Search for the cell housing the specified text and yield its [x, y] center coordinate. 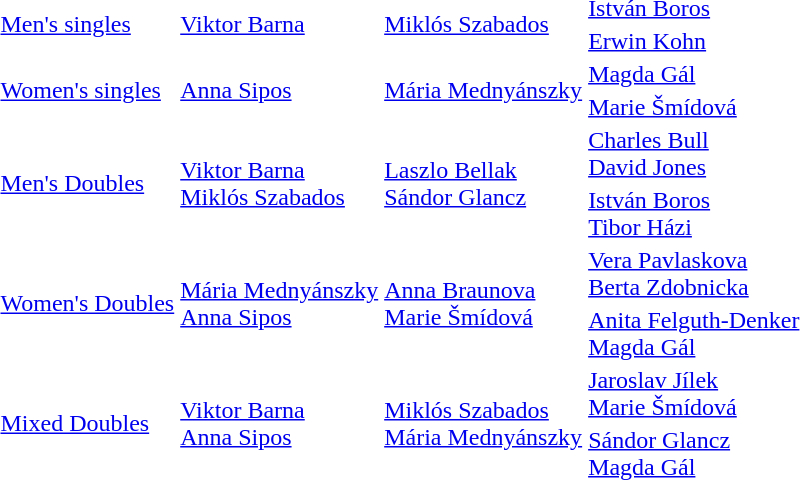
Mária Mednyánszky [484, 90]
Anna Braunova Marie Šmídová [484, 304]
Laszlo Bellak Sándor Glancz [484, 184]
Anna Sipos [280, 90]
Viktor Barna Miklós Szabados [280, 184]
Mária Mednyánszky Anna Sipos [280, 304]
